Extract the (x, y) coordinate from the center of the cell holding the provided text.  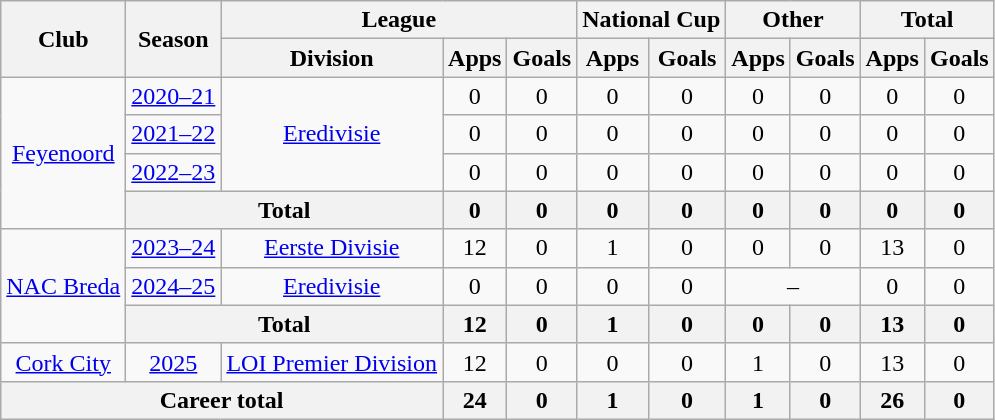
26 (892, 400)
LOI Premier Division (332, 362)
2025 (174, 362)
Feyenoord (64, 153)
2024–25 (174, 286)
2022–23 (174, 172)
Club (64, 39)
24 (475, 400)
NAC Breda (64, 286)
Division (332, 58)
National Cup (652, 20)
Season (174, 39)
– (793, 286)
2020–21 (174, 96)
League (399, 20)
Career total (222, 400)
Eerste Divisie (332, 248)
Other (793, 20)
2021–22 (174, 134)
2023–24 (174, 248)
Cork City (64, 362)
